Find where the given text appears and provide that cell's center as [X, Y] coordinate. 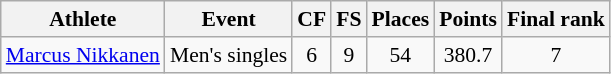
9 [348, 55]
6 [312, 55]
Places [401, 19]
Athlete [83, 19]
FS [348, 19]
CF [312, 19]
Men's singles [228, 55]
Marcus Nikkanen [83, 55]
380.7 [468, 55]
54 [401, 55]
Event [228, 19]
Final rank [556, 19]
Points [468, 19]
7 [556, 55]
